From the cell containing the given text, extract its center point as [x, y] coordinate. 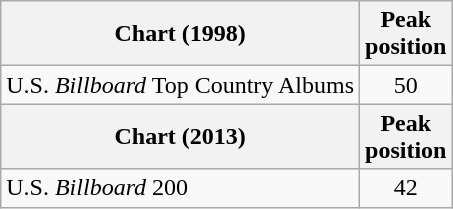
Chart (1998) [180, 34]
U.S. Billboard 200 [180, 188]
50 [406, 85]
42 [406, 188]
Chart (2013) [180, 136]
U.S. Billboard Top Country Albums [180, 85]
